Scan for the cell matching the given text and deliver its (X, Y) coordinate at center. 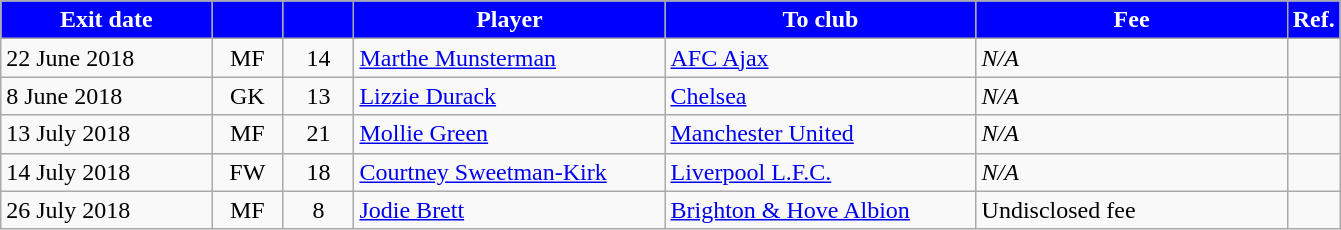
8 (318, 210)
Lizzie Durack (510, 96)
13 (318, 96)
8 June 2018 (106, 96)
Courtney Sweetman-Kirk (510, 172)
Exit date (106, 20)
Jodie Brett (510, 210)
22 June 2018 (106, 58)
Undisclosed fee (1132, 210)
AFC Ajax (820, 58)
To club (820, 20)
Mollie Green (510, 134)
GK (248, 96)
Ref. (1314, 20)
21 (318, 134)
13 July 2018 (106, 134)
14 July 2018 (106, 172)
Chelsea (820, 96)
FW (248, 172)
Brighton & Hove Albion (820, 210)
Player (510, 20)
26 July 2018 (106, 210)
Liverpool L.F.C. (820, 172)
Marthe Munsterman (510, 58)
18 (318, 172)
Manchester United (820, 134)
Fee (1132, 20)
14 (318, 58)
